Scan for the cell matching the given text and deliver its [X, Y] coordinate at center. 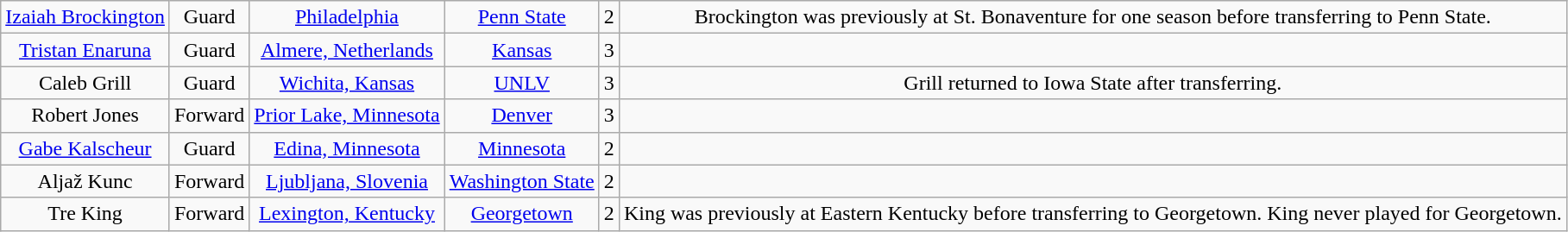
Wichita, Kansas [347, 83]
Izaiah Brockington [85, 17]
Georgetown [521, 214]
UNLV [521, 83]
King was previously at Eastern Kentucky before transferring to Georgetown. King never played for Georgetown. [1093, 214]
Prior Lake, Minnesota [347, 116]
Gabe Kalscheur [85, 148]
Brockington was previously at St. Bonaventure for one season before transferring to Penn State. [1093, 17]
Minnesota [521, 148]
Tristan Enaruna [85, 50]
Lexington, Kentucky [347, 214]
Robert Jones [85, 116]
Penn State [521, 17]
Almere, Netherlands [347, 50]
Caleb Grill [85, 83]
Aljaž Kunc [85, 181]
Kansas [521, 50]
Grill returned to Iowa State after transferring. [1093, 83]
Tre King [85, 214]
Philadelphia [347, 17]
Washington State [521, 181]
Denver [521, 116]
Ljubljana, Slovenia [347, 181]
Edina, Minnesota [347, 148]
